Find where the given text appears and provide that cell's center as (X, Y) coordinate. 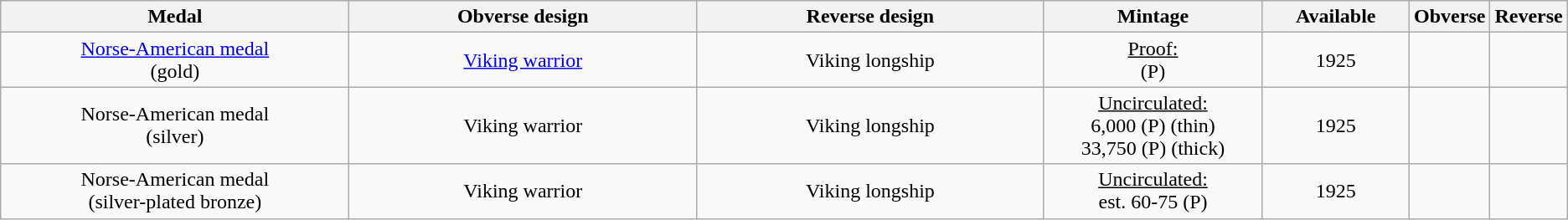
Proof: (P) (1153, 60)
Mintage (1153, 17)
Uncirculated:est. 60-75 (P) (1153, 191)
Obverse (1450, 17)
Reverse design (870, 17)
Available (1336, 17)
Uncirculated:6,000 (P) (thin)33,750 (P) (thick) (1153, 125)
Norse-American medal(gold) (175, 60)
Medal (175, 17)
Obverse design (523, 17)
Norse-American medal(silver-plated bronze) (175, 191)
Reverse (1529, 17)
Norse-American medal(silver) (175, 125)
